From the cell containing the given text, extract its center point as [X, Y] coordinate. 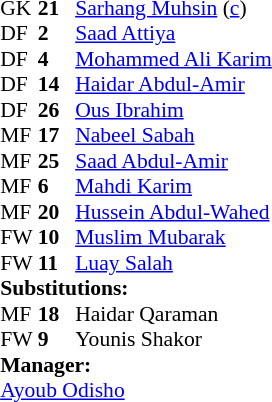
Haidar Abdul-Amir [174, 85]
Saad Attiya [174, 33]
20 [57, 212]
18 [57, 314]
Substitutions: [136, 289]
25 [57, 161]
6 [57, 187]
Haidar Qaraman [174, 314]
10 [57, 237]
4 [57, 59]
17 [57, 135]
Younis Shakor [174, 339]
Muslim Mubarak [174, 237]
Nabeel Sabah [174, 135]
Hussein Abdul-Wahed [174, 212]
Luay Salah [174, 263]
Mohammed Ali Karim [174, 59]
2 [57, 33]
9 [57, 339]
14 [57, 85]
Saad Abdul-Amir [174, 161]
11 [57, 263]
Manager: [136, 365]
26 [57, 110]
Mahdi Karim [174, 187]
Ous Ibrahim [174, 110]
